Find where the given text appears and provide that cell's center as [X, Y] coordinate. 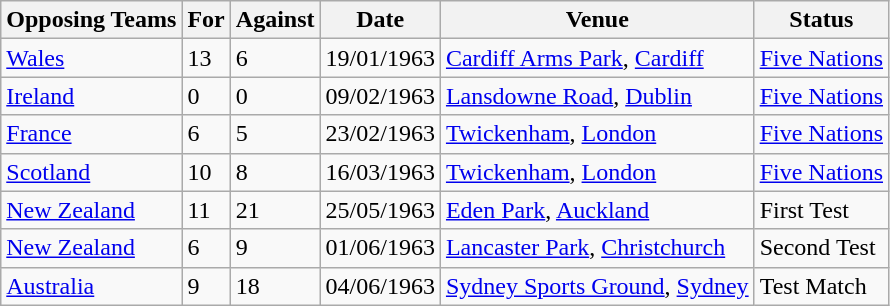
Eden Park, Auckland [597, 210]
Date [380, 20]
19/01/1963 [380, 58]
Opposing Teams [92, 20]
8 [275, 172]
First Test [821, 210]
5 [275, 134]
Status [821, 20]
23/02/1963 [380, 134]
Scotland [92, 172]
25/05/1963 [380, 210]
10 [206, 172]
09/02/1963 [380, 96]
16/03/1963 [380, 172]
21 [275, 210]
Sydney Sports Ground, Sydney [597, 286]
18 [275, 286]
Wales [92, 58]
Cardiff Arms Park, Cardiff [597, 58]
04/06/1963 [380, 286]
Second Test [821, 248]
Ireland [92, 96]
France [92, 134]
Test Match [821, 286]
Against [275, 20]
Australia [92, 286]
01/06/1963 [380, 248]
Lancaster Park, Christchurch [597, 248]
Lansdowne Road, Dublin [597, 96]
For [206, 20]
11 [206, 210]
Venue [597, 20]
13 [206, 58]
